Pinpoint the cell where the given text exists, returning its (X, Y) midpoint coordinate. 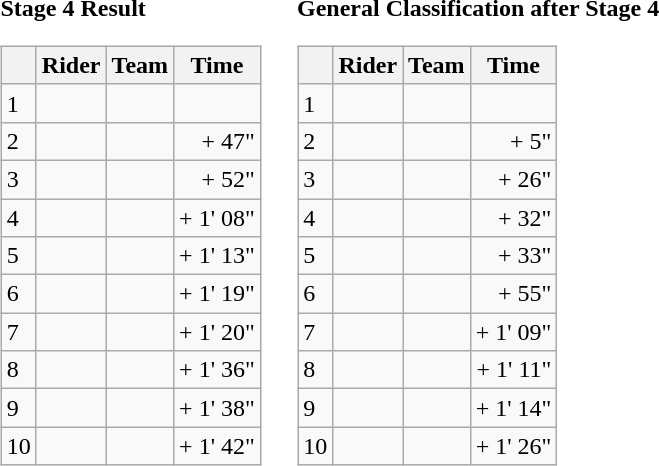
+ 55" (514, 294)
+ 1' 09" (514, 332)
+ 1' 36" (218, 370)
+ 1' 08" (218, 217)
+ 33" (514, 256)
+ 32" (514, 217)
+ 47" (218, 141)
+ 1' 14" (514, 408)
+ 26" (514, 179)
+ 52" (218, 179)
+ 1' 11" (514, 370)
+ 1' 26" (514, 446)
+ 1' 20" (218, 332)
+ 1' 42" (218, 446)
+ 1' 38" (218, 408)
+ 5" (514, 141)
+ 1' 19" (218, 294)
+ 1' 13" (218, 256)
